Locate the cell with the specified text and output its (X, Y) center coordinate. 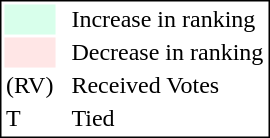
Increase in ranking (168, 19)
Received Votes (168, 85)
T (29, 119)
Tied (168, 119)
Decrease in ranking (168, 53)
(RV) (29, 85)
